Detect which cell encompasses the target text, then output its (X, Y) center coordinate. 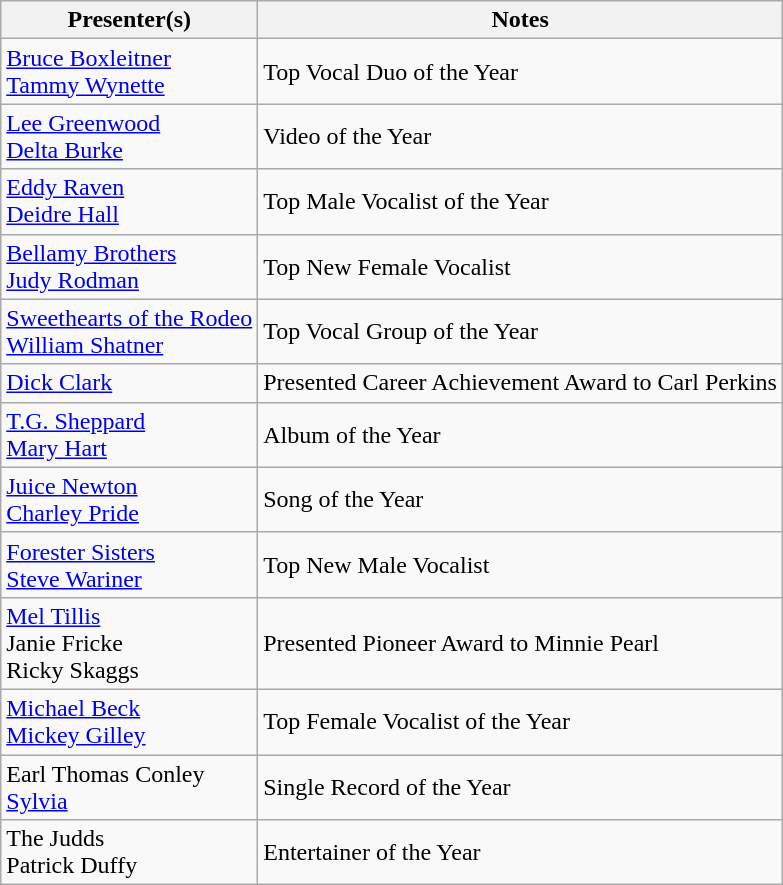
The JuddsPatrick Duffy (130, 852)
Top Female Vocalist of the Year (520, 722)
Presented Career Achievement Award to Carl Perkins (520, 383)
Notes (520, 20)
Top New Female Vocalist (520, 266)
Song of the Year (520, 500)
Mel TillisJanie FrickeRicky Skaggs (130, 643)
Michael BeckMickey Gilley (130, 722)
Lee GreenwoodDelta Burke (130, 136)
Bellamy BrothersJudy Rodman (130, 266)
Album of the Year (520, 434)
Forester SistersSteve Wariner (130, 564)
Dick Clark (130, 383)
Juice NewtonCharley Pride (130, 500)
Top Male Vocalist of the Year (520, 202)
Top New Male Vocalist (520, 564)
Video of the Year (520, 136)
Top Vocal Group of the Year (520, 332)
Presented Pioneer Award to Minnie Pearl (520, 643)
Eddy RavenDeidre Hall (130, 202)
Presenter(s) (130, 20)
Sweethearts of the RodeoWilliam Shatner (130, 332)
Earl Thomas ConleySylvia (130, 786)
Single Record of the Year (520, 786)
Bruce BoxleitnerTammy Wynette (130, 72)
Top Vocal Duo of the Year (520, 72)
Entertainer of the Year (520, 852)
T.G. SheppardMary Hart (130, 434)
